For the text-containing cell, return its midpoint in [X, Y] coordinate format. 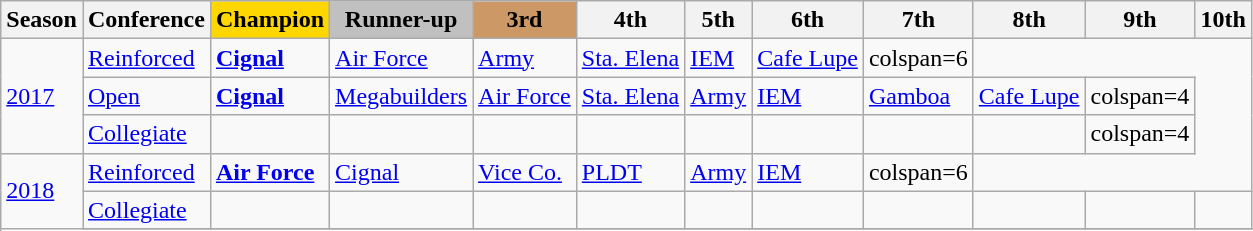
7th [918, 20]
10th [1223, 20]
Open [146, 96]
Vice Co. [525, 172]
8th [1029, 20]
9th [1140, 20]
2018 [42, 191]
6th [808, 20]
Runner-up [402, 20]
PLDT [630, 172]
2017 [42, 96]
3rd [525, 20]
Season [42, 20]
Gamboa [918, 96]
Megabuilders [402, 96]
4th [630, 20]
Conference [146, 20]
5th [718, 20]
Champion [270, 20]
